Extract the [X, Y] coordinate from the center of the cell holding the provided text.  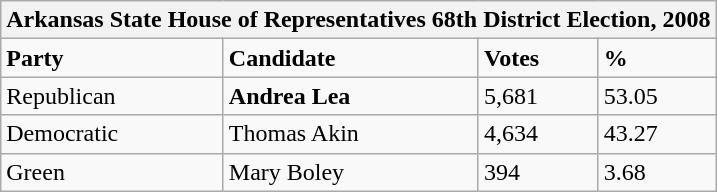
Mary Boley [350, 172]
Andrea Lea [350, 96]
Candidate [350, 58]
Green [112, 172]
Republican [112, 96]
394 [538, 172]
3.68 [657, 172]
43.27 [657, 134]
4,634 [538, 134]
Party [112, 58]
5,681 [538, 96]
% [657, 58]
Votes [538, 58]
Thomas Akin [350, 134]
Democratic [112, 134]
53.05 [657, 96]
Arkansas State House of Representatives 68th District Election, 2008 [358, 20]
